Scan for the cell matching the given text and deliver its (x, y) coordinate at center. 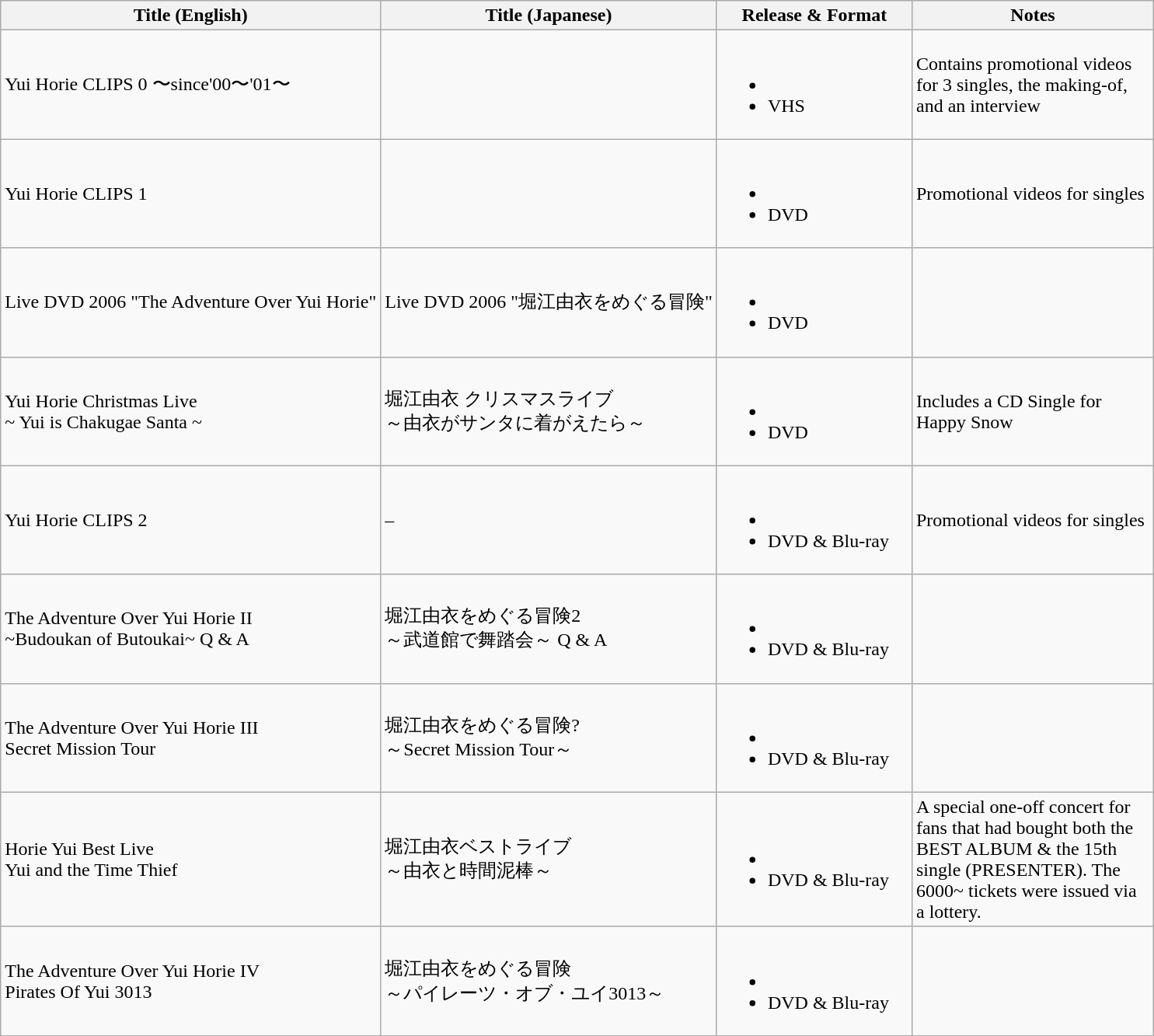
Yui Horie CLIPS 1 (191, 194)
Contains promotional videos for 3 singles, the making-of, and an interview (1032, 85)
堀江由衣 クリスマスライブ ～由衣がサンタに着がえたら～ (549, 411)
Yui Horie CLIPS 0 〜since'00〜'01〜 (191, 85)
Title (Japanese) (549, 16)
Yui Horie Christmas Live ~ Yui is Chakugae Santa ~ (191, 411)
堀江由衣をめぐる冒険?～Secret Mission Tour～ (549, 738)
The Adventure Over Yui Horie II ~Budoukan of Butoukai~ Q & A (191, 629)
A special one-off concert for fans that had bought both the BEST ALBUM & the 15th single (PRESENTER). The 6000~ tickets were issued via a lottery. (1032, 860)
Yui Horie CLIPS 2 (191, 520)
堀江由衣をめぐる冒険2 ～武道館で舞踏会～ Q & A (549, 629)
The Adventure Over Yui Horie III Secret Mission Tour (191, 738)
The Adventure Over Yui Horie IV Pirates Of Yui 3013 (191, 981)
Includes a CD Single for Happy Snow (1032, 411)
堀江由衣をめぐる冒険 ～パイレーツ・オブ・ユイ3013～ (549, 981)
VHS (814, 85)
Release & Format (814, 16)
Title (English) (191, 16)
Live DVD 2006 "The Adventure Over Yui Horie" (191, 302)
Live DVD 2006 "堀江由衣をめぐる冒険" (549, 302)
Notes (1032, 16)
堀江由衣ベストライブ ～由衣と時間泥棒～ (549, 860)
– (549, 520)
Horie Yui Best Live Yui and the Time Thief (191, 860)
